Return [X, Y] of the center of cell containing provided text 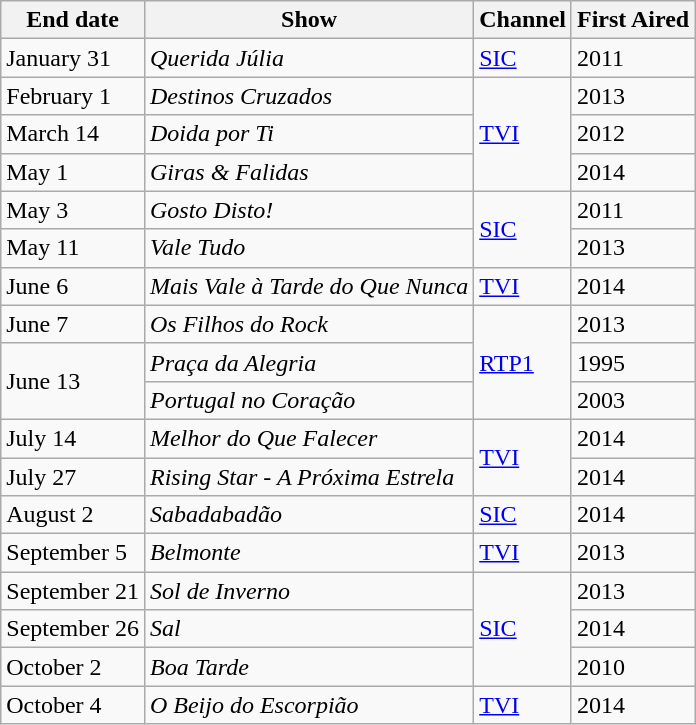
Mais Vale à Tarde do Que Nunca [308, 286]
September 21 [73, 591]
May 3 [73, 210]
Vale Tudo [308, 248]
June 13 [73, 381]
Querida Júlia [308, 58]
Belmonte [308, 553]
September 5 [73, 553]
June 7 [73, 324]
End date [73, 20]
July 14 [73, 438]
Doida por Ti [308, 134]
2003 [632, 400]
Sabadabadão [308, 515]
August 2 [73, 515]
O Beijo do Escorpião [308, 705]
First Aired [632, 20]
Channel [523, 20]
Sal [308, 629]
October 2 [73, 667]
Show [308, 20]
Destinos Cruzados [308, 96]
Giras & Falidas [308, 172]
January 31 [73, 58]
Melhor do Que Falecer [308, 438]
Sol de Inverno [308, 591]
2010 [632, 667]
February 1 [73, 96]
Os Filhos do Rock [308, 324]
July 27 [73, 477]
2012 [632, 134]
1995 [632, 362]
Rising Star - A Próxima Estrela [308, 477]
Gosto Disto! [308, 210]
Portugal no Coração [308, 400]
Praça da Alegria [308, 362]
March 14 [73, 134]
September 26 [73, 629]
October 4 [73, 705]
May 1 [73, 172]
May 11 [73, 248]
RTP1 [523, 362]
June 6 [73, 286]
Boa Tarde [308, 667]
